Identify which cell holds the provided text, then report its [x, y] central coordinate. 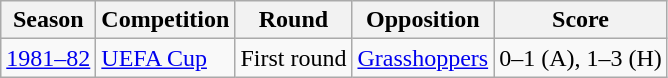
UEFA Cup [166, 58]
Season [48, 20]
Score [581, 20]
0–1 (A), 1–3 (H) [581, 58]
1981–82 [48, 58]
First round [294, 58]
Grasshoppers [423, 58]
Round [294, 20]
Competition [166, 20]
Opposition [423, 20]
